Return the [X, Y] coordinate for the center point of the cell that contains the specified text.  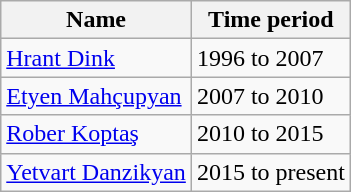
2015 to present [270, 172]
Yetvart Danzikyan [96, 172]
2007 to 2010 [270, 96]
1996 to 2007 [270, 58]
Time period [270, 20]
Name [96, 20]
Rober Koptaş [96, 134]
Hrant Dink [96, 58]
2010 to 2015 [270, 134]
Etyen Mahçupyan [96, 96]
